Detect which cell encompasses the target text, then output its (X, Y) center coordinate. 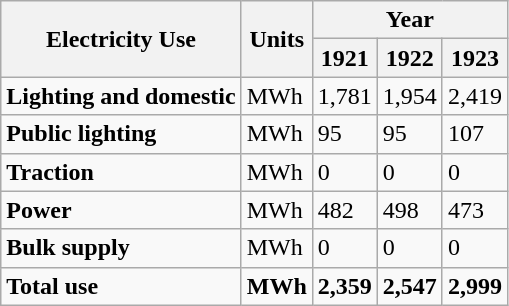
2,359 (344, 286)
482 (344, 210)
107 (474, 134)
2,547 (410, 286)
Bulk supply (121, 248)
Lighting and domestic (121, 96)
Electricity Use (121, 39)
498 (410, 210)
473 (474, 210)
1922 (410, 58)
1923 (474, 58)
Public lighting (121, 134)
Year (410, 20)
Units (276, 39)
2,999 (474, 286)
2,419 (474, 96)
Traction (121, 172)
1921 (344, 58)
Total use (121, 286)
Power (121, 210)
1,954 (410, 96)
1,781 (344, 96)
